From the cell containing the given text, extract its center point as [X, Y] coordinate. 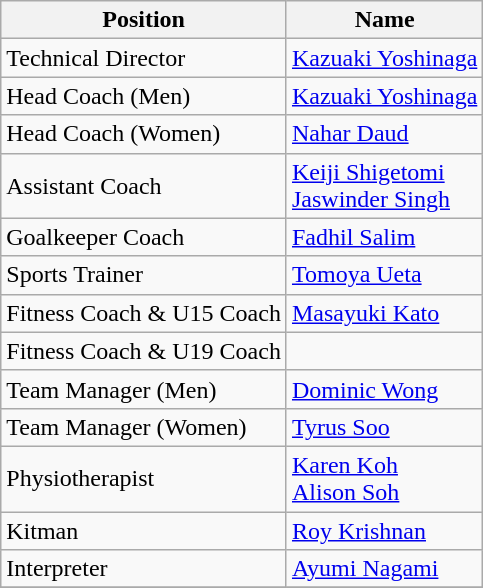
Head Coach (Men) [144, 96]
Tyrus Soo [384, 427]
Position [144, 20]
Fitness Coach & U15 Coach [144, 313]
Nahar Daud [384, 134]
Physiotherapist [144, 478]
Name [384, 20]
Fadhil Salim [384, 237]
Masayuki Kato [384, 313]
Keiji Shigetomi Jaswinder Singh [384, 186]
Assistant Coach [144, 186]
Dominic Wong [384, 389]
Karen Koh Alison Soh [384, 478]
Roy Krishnan [384, 531]
Team Manager (Women) [144, 427]
Kitman [144, 531]
Technical Director [144, 58]
Fitness Coach & U19 Coach [144, 351]
Ayumi Nagami [384, 569]
Head Coach (Women) [144, 134]
Sports Trainer [144, 275]
Interpreter [144, 569]
Tomoya Ueta [384, 275]
Team Manager (Men) [144, 389]
Goalkeeper Coach [144, 237]
